Determine the (X, Y) coordinate at the center of the cell enclosing the given text.  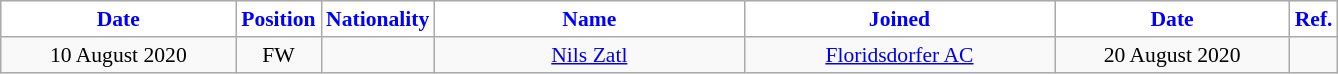
Ref. (1314, 19)
FW (278, 55)
Nils Zatl (589, 55)
20 August 2020 (1172, 55)
10 August 2020 (118, 55)
Position (278, 19)
Nationality (378, 19)
Floridsdorfer AC (899, 55)
Joined (899, 19)
Name (589, 19)
